Scan for the cell matching the given text and deliver its [x, y] coordinate at center. 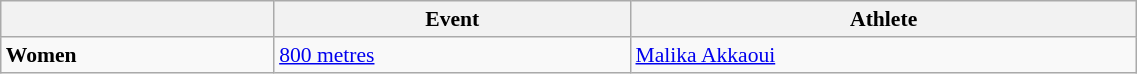
Event [452, 19]
Athlete [883, 19]
Malika Akkaoui [883, 55]
800 metres [452, 55]
Women [138, 55]
